Scan for the cell matching the given text and deliver its (x, y) coordinate at center. 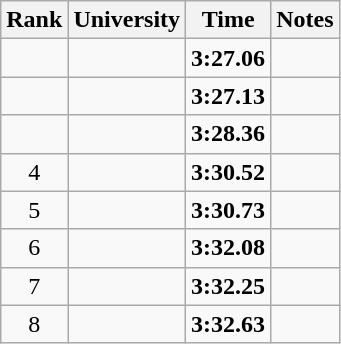
8 (34, 324)
Notes (305, 20)
3:30.52 (228, 172)
7 (34, 286)
3:27.06 (228, 58)
University (127, 20)
5 (34, 210)
3:30.73 (228, 210)
Time (228, 20)
6 (34, 248)
3:32.63 (228, 324)
Rank (34, 20)
3:32.08 (228, 248)
3:32.25 (228, 286)
3:27.13 (228, 96)
3:28.36 (228, 134)
4 (34, 172)
